Return (X, Y) of the center of cell containing provided text 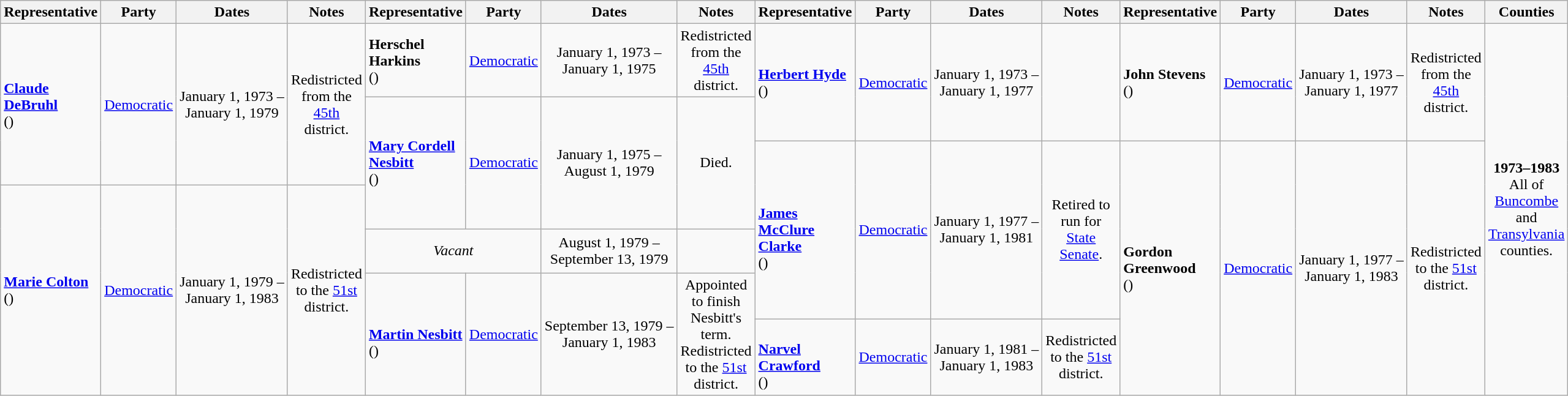
Gordon Greenwood() (1170, 268)
Vacant (453, 251)
Counties (1526, 12)
January 1, 1981 – January 1, 1983 (987, 357)
Martin Nesbitt() (415, 334)
January 1, 1977 – January 1, 1983 (1352, 268)
Retired to run for State Senate. (1081, 230)
Herschel Harkins() (415, 60)
August 1, 1979 – September 13, 1979 (609, 251)
Died. (716, 163)
September 13, 1979 – January 1, 1983 (609, 334)
January 1, 1977 – January 1, 1981 (987, 230)
January 1, 1973 – January 1, 1979 (232, 104)
James McClure Clarke() (805, 230)
Narvel Crawford() (805, 357)
1973–1983 All of Buncombe and Transylvania counties. (1526, 209)
January 1, 1979 – January 1, 1983 (232, 290)
Herbert Hyde() (805, 82)
January 1, 1973 – January 1, 1975 (609, 60)
Appointed to finish Nesbitt's term. Redistricted to the 51st district. (716, 334)
Claude DeBruhl() (51, 104)
John Stevens() (1170, 82)
January 1, 1975 – August 1, 1979 (609, 163)
Mary Cordell Nesbitt() (415, 163)
Marie Colton() (51, 290)
